Provide the [x, y] coordinate of the cell's center where the given text is located.  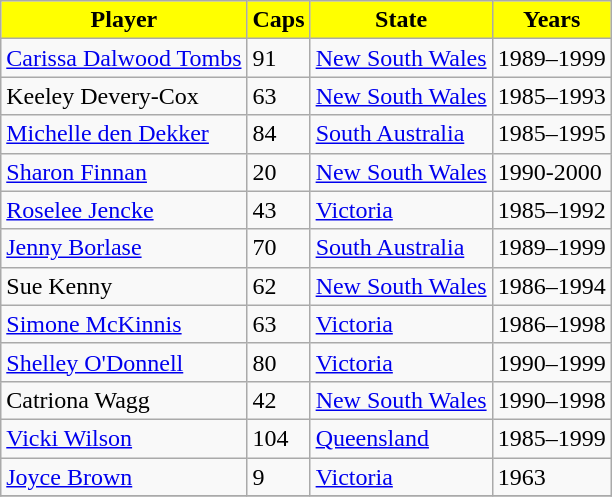
70 [278, 248]
104 [278, 438]
Sharon Finnan [124, 172]
Joyce Brown [124, 477]
Sue Kenny [124, 286]
Player [124, 20]
Keeley Devery-Cox [124, 96]
Queensland [401, 438]
1986–1998 [552, 324]
1990–1999 [552, 362]
Michelle den Dekker [124, 134]
State [401, 20]
1986–1994 [552, 286]
42 [278, 400]
Jenny Borlase [124, 248]
Roselee Jencke [124, 210]
84 [278, 134]
Carissa Dalwood Tombs [124, 58]
62 [278, 286]
43 [278, 210]
1985–1992 [552, 210]
91 [278, 58]
1990-2000 [552, 172]
20 [278, 172]
1985–1993 [552, 96]
80 [278, 362]
1990–1998 [552, 400]
1985–1995 [552, 134]
Catriona Wagg [124, 400]
1963 [552, 477]
1985–1999 [552, 438]
Shelley O'Donnell [124, 362]
Simone McKinnis [124, 324]
Caps [278, 20]
Years [552, 20]
Vicki Wilson [124, 438]
9 [278, 477]
